Identify which cell holds the provided text, then report its (x, y) central coordinate. 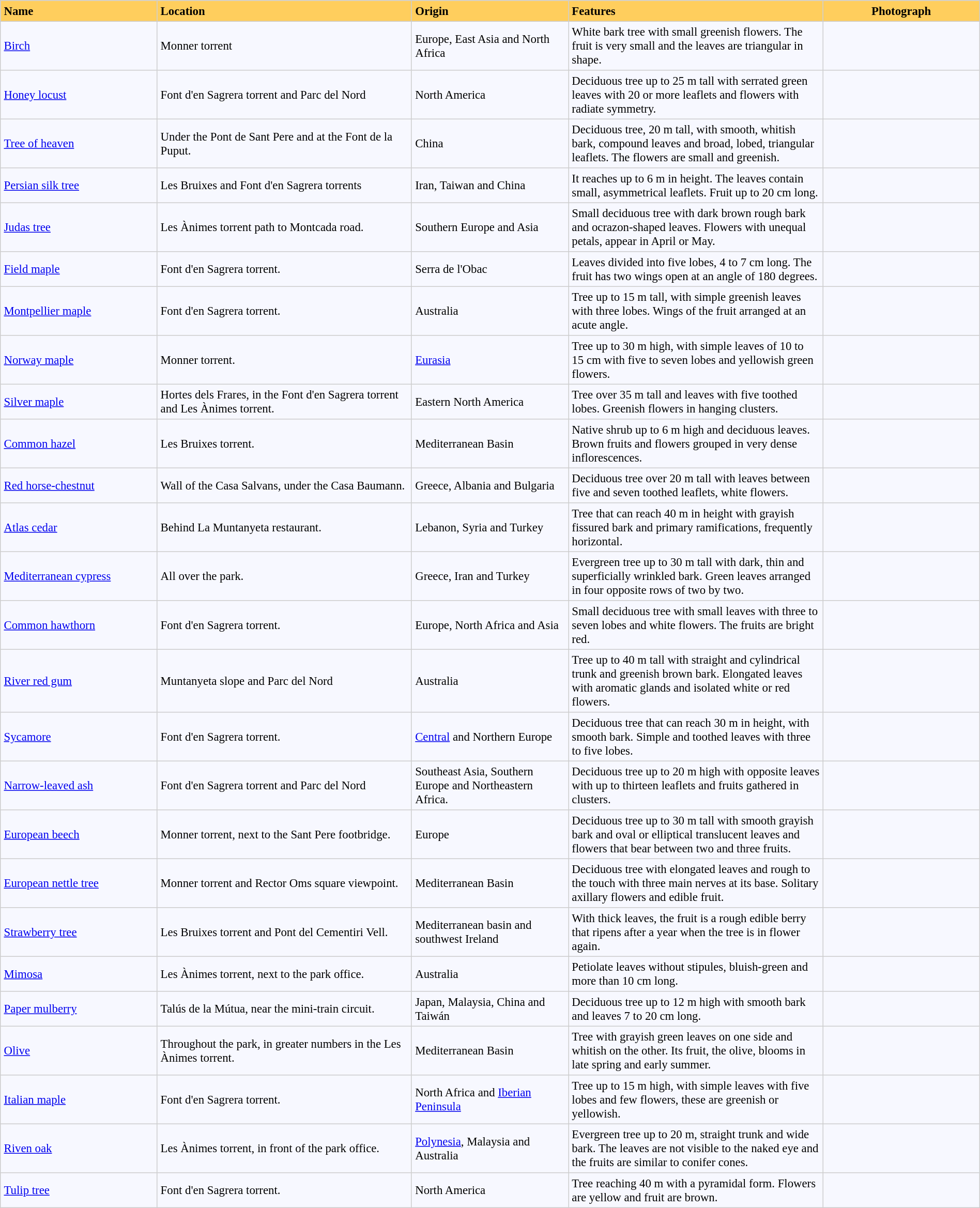
Deciduous tree with elongated leaves and rough to the touch with three main nerves at its base. Solitary axillary flowers and edible fruit. (696, 883)
Talús de la Mútua, near the mini-train circuit. (284, 1009)
Eastern North America (490, 402)
Honey locust (79, 95)
Judas tree (79, 227)
Behind La Muntanyeta restaurant. (284, 527)
With thick leaves, the fruit is a rough edible berry that ripens after a year when the tree is in flower again. (696, 932)
All over the park. (284, 576)
Tulip tree (79, 1190)
River red gum (79, 681)
Evergreen tree up to 30 m tall with dark, thin and superficially wrinkled bark. Green leaves arranged in four opposite rows of two by two. (696, 576)
Persian silk tree (79, 186)
Southeast Asia, Southern Europe and Northeastern Africa. (490, 785)
Strawberry tree (79, 932)
Olive (79, 1050)
Native shrub up to 6 m high and deciduous leaves. Brown fruits and flowers grouped in very dense inflorescences. (696, 444)
Les Ànimes torrent path to Montcada road. (284, 227)
Southern Europe and Asia (490, 227)
Sycamore (79, 737)
Monner torrent, next to the Sant Pere footbridge. (284, 834)
Central and Northern Europe (490, 737)
White bark tree with small greenish flowers. The fruit is very small and the leaves are triangular in shape. (696, 45)
Name (79, 11)
Deciduous tree up to 12 m high with smooth bark and leaves 7 to 20 cm long. (696, 1009)
Tree of heaven (79, 143)
Small deciduous tree with small leaves with three to seven lobes and white flowers. The fruits are bright red. (696, 625)
Tree up to 30 m high, with simple leaves of 10 to 15 cm with five to seven lobes and yellowish green flowers. (696, 360)
Leaves divided into five lobes, 4 to 7 cm long. The fruit has two wings open at an angle of 180 degrees. (696, 269)
Wall of the Casa Salvans, under the Casa Baumann. (284, 485)
Muntanyeta slope and Parc del Nord (284, 681)
Paper mulberry (79, 1009)
Tree up to 15 m tall, with simple greenish leaves with three lobes. Wings of the fruit arranged at an acute angle. (696, 311)
Tree over 35 m tall and leaves with five toothed lobes. Greenish flowers in hanging clusters. (696, 402)
Riven oak (79, 1148)
Europe, East Asia and North Africa (490, 45)
Deciduous tree up to 30 m tall with smooth grayish bark and oval or elliptical translucent leaves and flowers that bear between two and three fruits. (696, 834)
North Africa and Iberian Peninsula (490, 1099)
European beech (79, 834)
Les Bruixes torrent. (284, 444)
Lebanon, Syria and Turkey (490, 527)
Silver maple (79, 402)
Monner torrent (284, 45)
European nettle tree (79, 883)
Location (284, 11)
Under the Pont de Sant Pere and at the Font de la Puput. (284, 143)
Deciduous tree up to 25 m tall with serrated green leaves with 20 or more leaflets and flowers with radiate symmetry. (696, 95)
Tree that can reach 40 m in height with grayish fissured bark and primary ramifications, frequently horizontal. (696, 527)
Red horse-chestnut (79, 485)
Montpellier maple (79, 311)
Narrow-leaved ash (79, 785)
Throughout the park, in greater numbers in the Les Ànimes torrent. (284, 1050)
Monner torrent. (284, 360)
Italian maple (79, 1099)
Birch (79, 45)
Mediterranean basin and southwest Ireland (490, 932)
Polynesia, Malaysia and Australia (490, 1148)
Serra de l'Obac (490, 269)
Mimosa (79, 974)
It reaches up to 6 m in height. The leaves contain small, asymmetrical leaflets. Fruit up to 20 cm long. (696, 186)
Deciduous tree up to 20 m high with opposite leaves with up to thirteen leaflets and fruits gathered in clusters. (696, 785)
Photograph (901, 11)
Les Bruixes and Font d'en Sagrera torrents (284, 186)
Les Ànimes torrent, next to the park office. (284, 974)
China (490, 143)
Greece, Iran and Turkey (490, 576)
Greece, Albania and Bulgaria (490, 485)
Europe, North Africa and Asia (490, 625)
Mediterranean cypress (79, 576)
Petiolate leaves without stipules, bluish-green and more than 10 cm long. (696, 974)
Europe (490, 834)
Deciduous tree, 20 m tall, with smooth, whitish bark, compound leaves and broad, lobed, triangular leaflets. The flowers are small and greenish. (696, 143)
Tree up to 15 m high, with simple leaves with five lobes and few flowers, these are greenish or yellowish. (696, 1099)
Field maple (79, 269)
Atlas cedar (79, 527)
Evergreen tree up to 20 m, straight trunk and wide bark. The leaves are not visible to the naked eye and the fruits are similar to conifer cones. (696, 1148)
Small deciduous tree with dark brown rough bark and ocrazon-shaped leaves. Flowers with unequal petals, appear in April or May. (696, 227)
Hortes dels Frares, in the Font d'en Sagrera torrent and Les Ànimes torrent. (284, 402)
Tree reaching 40 m with a pyramidal form. Flowers are yellow and fruit are brown. (696, 1190)
Japan, Malaysia, China and Taiwán (490, 1009)
Deciduous tree that can reach 30 m in height, with smooth bark. Simple and toothed leaves with three to five lobes. (696, 737)
Features (696, 11)
Deciduous tree over 20 m tall with leaves between five and seven toothed leaflets, white flowers. (696, 485)
Monner torrent and Rector Oms square viewpoint. (284, 883)
Common hazel (79, 444)
Origin (490, 11)
Common hawthorn (79, 625)
Les Bruixes torrent and Pont del Cementiri Vell. (284, 932)
Tree with grayish green leaves on one side and whitish on the other. Its fruit, the olive, blooms in late spring and early summer. (696, 1050)
Iran, Taiwan and China (490, 186)
Norway maple (79, 360)
Eurasia (490, 360)
Les Ànimes torrent, in front of the park office. (284, 1148)
